Determine the [X, Y] coordinate at the center of the cell enclosing the given text.  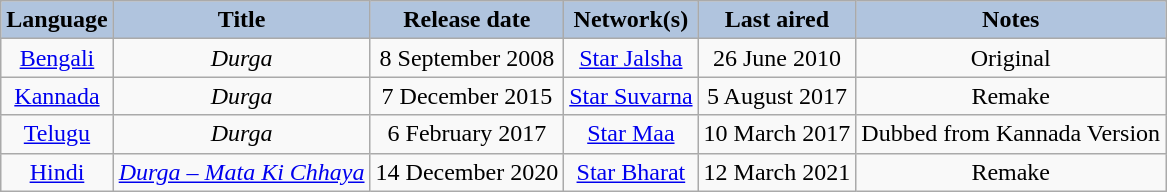
Original [1011, 58]
Kannada [57, 96]
Title [242, 20]
Network(s) [631, 20]
Bengali [57, 58]
12 March 2021 [777, 172]
Durga – Mata Ki Chhaya [242, 172]
Release date [467, 20]
10 March 2017 [777, 134]
14 December 2020 [467, 172]
Hindi [57, 172]
Star Maa [631, 134]
26 June 2010 [777, 58]
Telugu [57, 134]
Star Jalsha [631, 58]
6 February 2017 [467, 134]
7 December 2015 [467, 96]
Star Bharat [631, 172]
Last aired [777, 20]
8 September 2008 [467, 58]
Star Suvarna [631, 96]
5 August 2017 [777, 96]
Dubbed from Kannada Version [1011, 134]
Notes [1011, 20]
Language [57, 20]
